Output the (X, Y) coordinate of the center of the cell containing the given text.  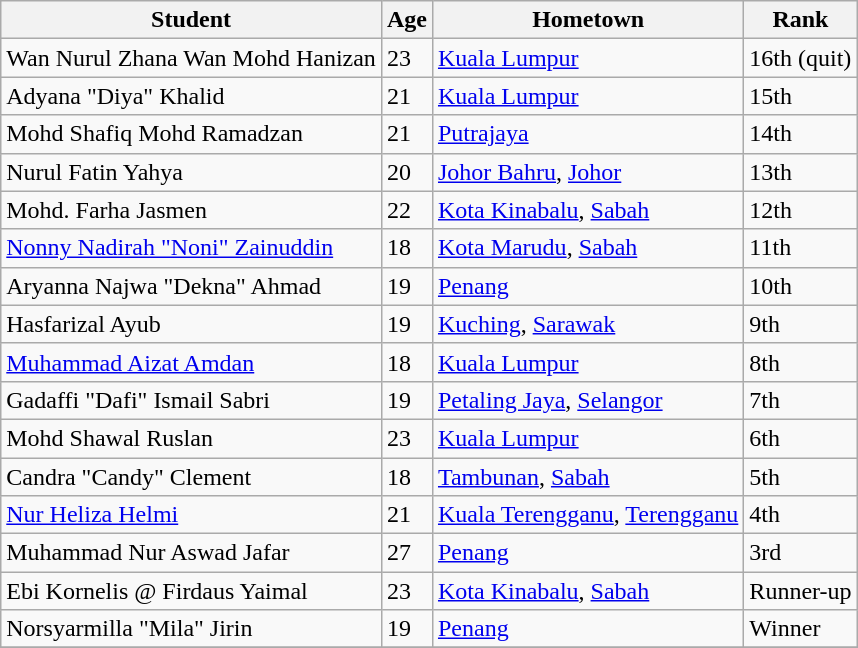
6th (800, 438)
16th (quit) (800, 58)
13th (800, 172)
15th (800, 96)
Nurul Fatin Yahya (192, 172)
Rank (800, 20)
Nur Heliza Helmi (192, 515)
3rd (800, 553)
Hometown (588, 20)
Johor Bahru, Johor (588, 172)
4th (800, 515)
Mohd Shawal Ruslan (192, 438)
Tambunan, Sabah (588, 477)
Kuala Terengganu, Terengganu (588, 515)
Candra "Candy" Clement (192, 477)
Student (192, 20)
Adyana "Diya" Khalid (192, 96)
27 (406, 553)
Age (406, 20)
5th (800, 477)
Muhammad Aizat Amdan (192, 362)
Putrajaya (588, 134)
Kota Marudu, Sabah (588, 248)
Nonny Nadirah "Noni" Zainuddin (192, 248)
Wan Nurul Zhana Wan Mohd Hanizan (192, 58)
12th (800, 210)
Kuching, Sarawak (588, 324)
14th (800, 134)
Gadaffi "Dafi" Ismail Sabri (192, 400)
9th (800, 324)
Winner (800, 629)
8th (800, 362)
7th (800, 400)
Mohd. Farha Jasmen (192, 210)
Aryanna Najwa "Dekna" Ahmad (192, 286)
Runner-up (800, 591)
10th (800, 286)
Hasfarizal Ayub (192, 324)
Muhammad Nur Aswad Jafar (192, 553)
Petaling Jaya, Selangor (588, 400)
22 (406, 210)
Norsyarmilla "Mila" Jirin (192, 629)
Mohd Shafiq Mohd Ramadzan (192, 134)
20 (406, 172)
11th (800, 248)
Ebi Kornelis @ Firdaus Yaimal (192, 591)
